Return the [X, Y] coordinate for the center point of the cell that contains the specified text.  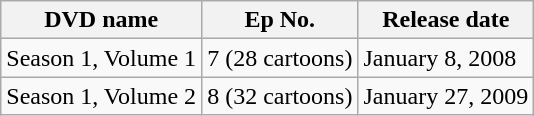
7 (28 cartoons) [280, 58]
8 (32 cartoons) [280, 96]
Release date [446, 20]
January 8, 2008 [446, 58]
Season 1, Volume 2 [102, 96]
January 27, 2009 [446, 96]
Ep No. [280, 20]
Season 1, Volume 1 [102, 58]
DVD name [102, 20]
